Output the [x, y] coordinate of the center of the cell containing the given text.  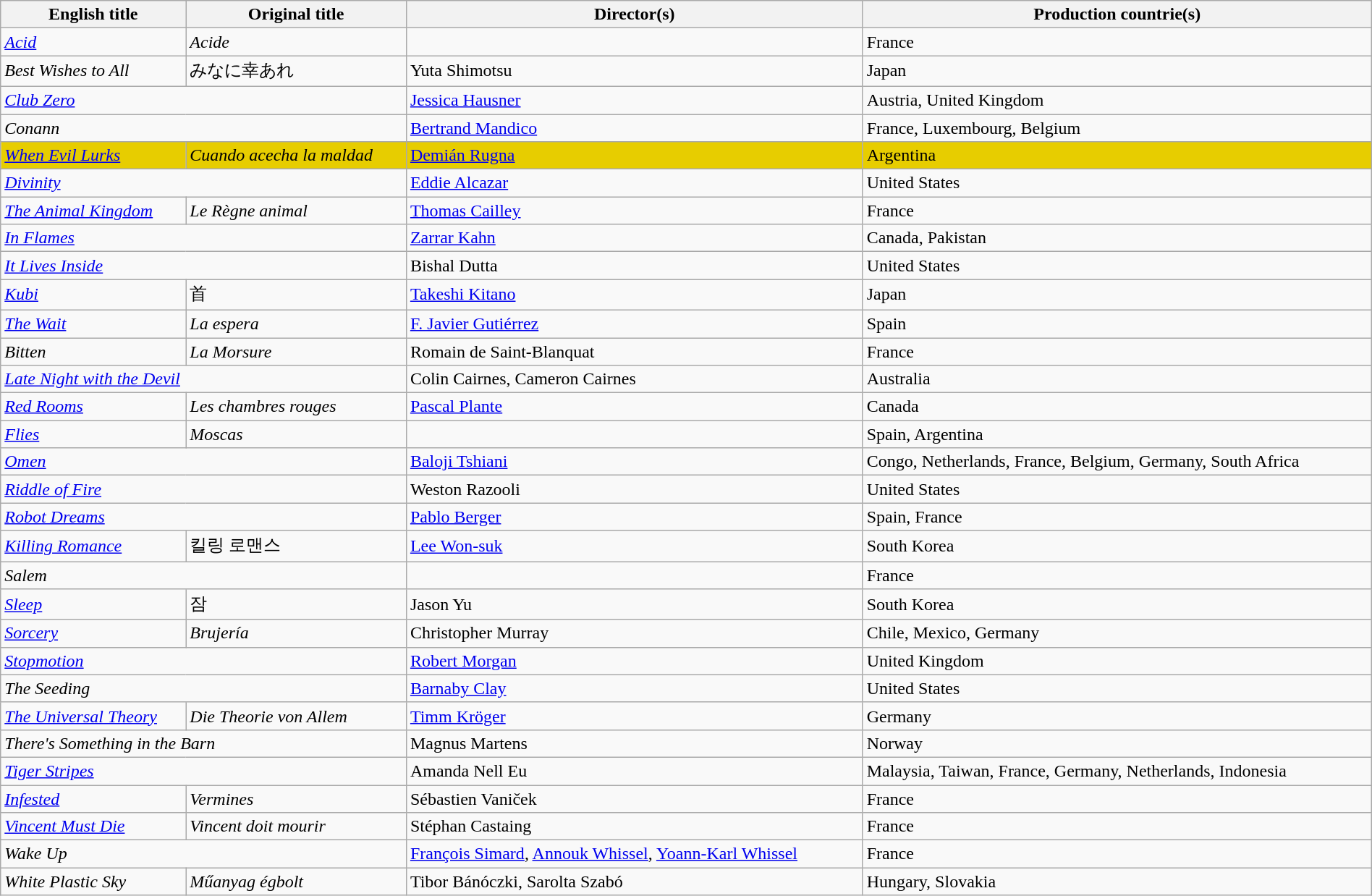
Brujería [297, 633]
Spain, France [1117, 517]
Lee Won-suk [634, 546]
Stéphan Castaing [634, 827]
The Animal Kingdom [93, 211]
The Wait [93, 324]
Bertrand Mandico [634, 128]
Germany [1117, 716]
Thomas Cailley [634, 211]
English title [93, 14]
Jessica Hausner [634, 100]
Les chambres rouges [297, 407]
Wake Up [204, 854]
Original title [297, 14]
Sleep [93, 605]
首 [297, 295]
Le Règne animal [297, 211]
Bitten [93, 351]
Eddie Alcazar [634, 183]
Spain [1117, 324]
La espera [297, 324]
Argentina [1117, 156]
Production countrie(s) [1117, 14]
Baloji Tshiani [634, 462]
Club Zero [204, 100]
Barnaby Clay [634, 688]
Norway [1117, 743]
The Seeding [204, 688]
Timm Kröger [634, 716]
Flies [93, 434]
Late Night with the Devil [204, 379]
Takeshi Kitano [634, 295]
Acide [297, 42]
Vincent doit mourir [297, 827]
Divinity [204, 183]
Stopmotion [204, 661]
Riddle of Fire [204, 489]
Conann [204, 128]
Robot Dreams [204, 517]
It Lives Inside [204, 266]
Red Rooms [93, 407]
Bishal Dutta [634, 266]
Chile, Mexico, Germany [1117, 633]
Moscas [297, 434]
United Kingdom [1117, 661]
Vincent Must Die [93, 827]
Zarrar Kahn [634, 238]
Acid [93, 42]
Vermines [297, 798]
Sébastien Vaniček [634, 798]
Salem [204, 575]
Killing Romance [93, 546]
Demián Rugna [634, 156]
Christopher Murray [634, 633]
Robert Morgan [634, 661]
Infested [93, 798]
Die Theorie von Allem [297, 716]
Kubi [93, 295]
Amanda Nell Eu [634, 771]
Tibor Bánóczki, Sarolta Szabó [634, 882]
In Flames [204, 238]
Yuta Shimotsu [634, 71]
Weston Razooli [634, 489]
Austria, United Kingdom [1117, 100]
La Morsure [297, 351]
Tiger Stripes [204, 771]
France, Luxembourg, Belgium [1117, 128]
Magnus Martens [634, 743]
Spain, Argentina [1117, 434]
White Plastic Sky [93, 882]
Colin Cairnes, Cameron Cairnes [634, 379]
Műanyag égbolt [297, 882]
When Evil Lurks [93, 156]
Malaysia, Taiwan, France, Germany, Netherlands, Indonesia [1117, 771]
Canada, Pakistan [1117, 238]
킬링 로맨스 [297, 546]
Sorcery [93, 633]
There's Something in the Barn [204, 743]
Pablo Berger [634, 517]
Best Wishes to All [93, 71]
F. Javier Gutiérrez [634, 324]
Romain de Saint-Blanquat [634, 351]
Congo, Netherlands, France, Belgium, Germany, South Africa [1117, 462]
잠 [297, 605]
The Universal Theory [93, 716]
Australia [1117, 379]
Canada [1117, 407]
François Simard, Annouk Whissel, Yoann-Karl Whissel [634, 854]
Cuando acecha la maldad [297, 156]
Director(s) [634, 14]
Omen [204, 462]
Pascal Plante [634, 407]
みなに幸あれ [297, 71]
Jason Yu [634, 605]
Hungary, Slovakia [1117, 882]
